Identify which cell holds the provided text, then report its [X, Y] central coordinate. 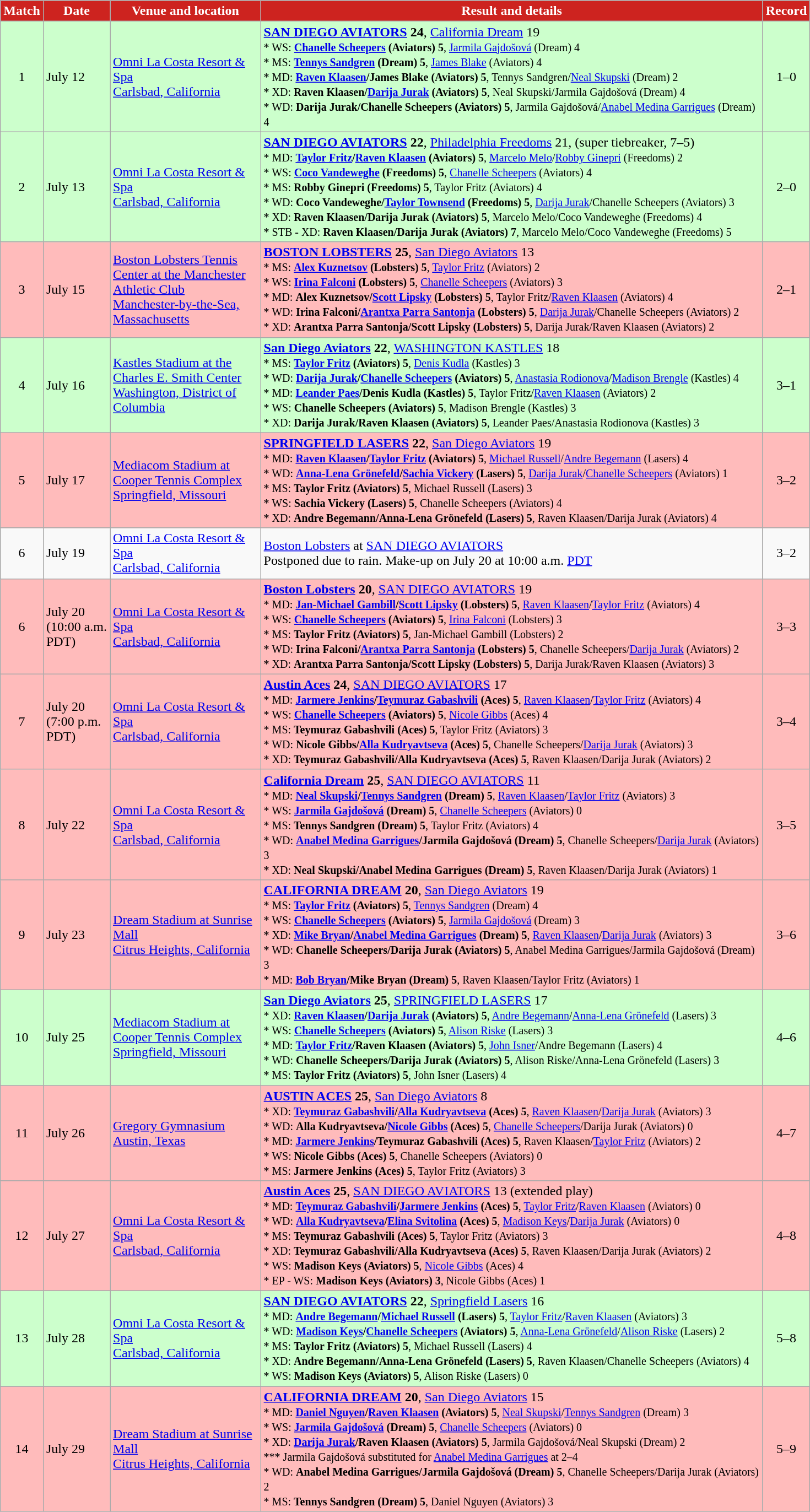
July 25 [76, 1037]
3–5 [786, 824]
July 15 [76, 290]
Match [22, 11]
5–8 [786, 1339]
July 28 [76, 1339]
14 [22, 1449]
4–7 [786, 1133]
Record [786, 11]
11 [22, 1133]
3–3 [786, 626]
July 16 [76, 385]
July 27 [76, 1236]
Result and details [511, 11]
July 26 [76, 1133]
July 13 [76, 187]
3–6 [786, 935]
Date [76, 11]
Venue and location [186, 11]
July 29 [76, 1449]
2 [22, 187]
4 [22, 385]
10 [22, 1037]
5 [22, 480]
3 [22, 290]
3–1 [786, 385]
4–8 [786, 1236]
12 [22, 1236]
3–4 [786, 722]
7 [22, 722]
9 [22, 935]
Boston Lobsters Tennis Center at the Manchester Athletic ClubManchester-by-the-Sea, Massachusetts [186, 290]
2–0 [786, 187]
5–9 [786, 1449]
1–0 [786, 77]
1 [22, 77]
July 20(10:00 a.m. PDT) [76, 626]
July 23 [76, 935]
Gregory GymnasiumAustin, Texas [186, 1133]
Kastles Stadium at the Charles E. Smith CenterWashington, District of Columbia [186, 385]
July 19 [76, 553]
13 [22, 1339]
4–6 [786, 1037]
2–1 [786, 290]
July 12 [76, 77]
July 22 [76, 824]
Boston Lobsters at SAN DIEGO AVIATORSPostponed due to rain. Make-up on July 20 at 10:00 a.m. PDT [511, 553]
8 [22, 824]
July 17 [76, 480]
July 20(7:00 p.m. PDT) [76, 722]
